Identify which cell holds the provided text, then report its [X, Y] central coordinate. 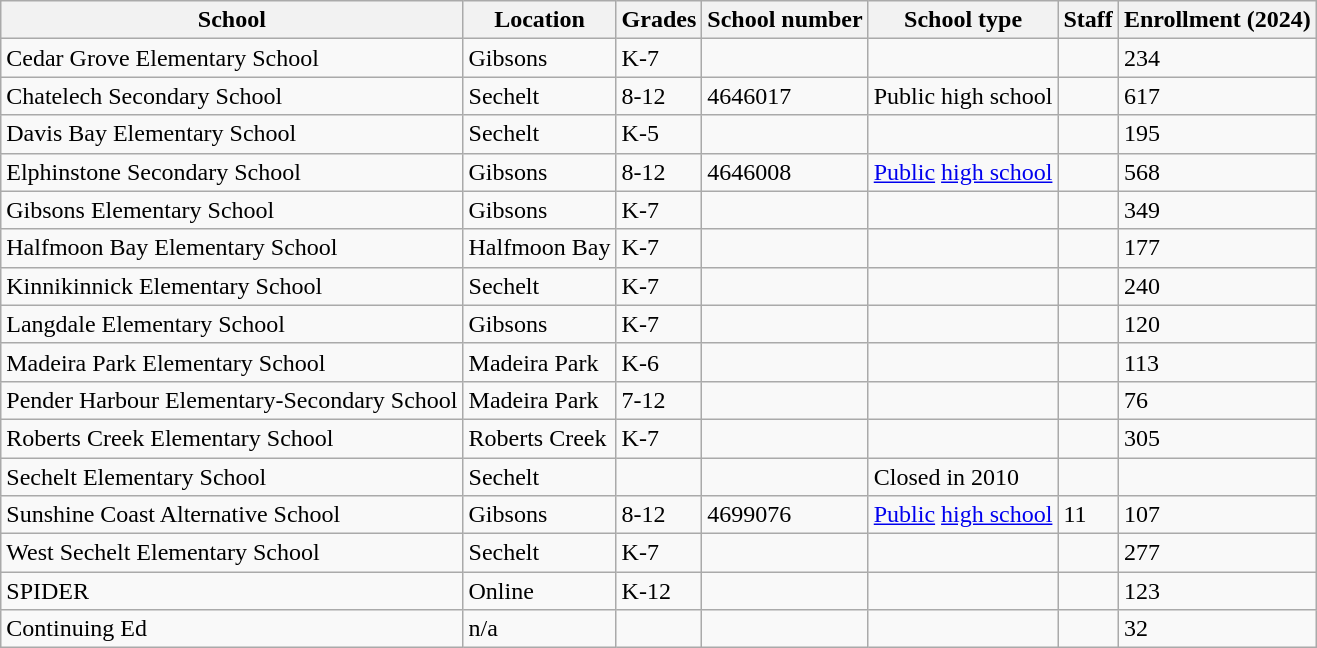
Staff [1088, 20]
Langdale Elementary School [232, 324]
Roberts Creek [540, 438]
177 [1217, 248]
11 [1088, 515]
Madeira Park Elementary School [232, 362]
4646008 [785, 172]
4646017 [785, 96]
Kinnikinnick Elementary School [232, 286]
Davis Bay Elementary School [232, 134]
349 [1217, 210]
Roberts Creek Elementary School [232, 438]
School [232, 20]
K-12 [659, 591]
113 [1217, 362]
n/a [540, 629]
234 [1217, 58]
Chatelech Secondary School [232, 96]
Closed in 2010 [963, 477]
277 [1217, 553]
Grades [659, 20]
Cedar Grove Elementary School [232, 58]
Sunshine Coast Alternative School [232, 515]
Elphinstone Secondary School [232, 172]
4699076 [785, 515]
Gibsons Elementary School [232, 210]
K-5 [659, 134]
240 [1217, 286]
107 [1217, 515]
West Sechelt Elementary School [232, 553]
Pender Harbour Elementary-Secondary School [232, 400]
School number [785, 20]
617 [1217, 96]
195 [1217, 134]
SPIDER [232, 591]
7-12 [659, 400]
76 [1217, 400]
568 [1217, 172]
Location [540, 20]
Online [540, 591]
Enrollment (2024) [1217, 20]
123 [1217, 591]
Halfmoon Bay Elementary School [232, 248]
Halfmoon Bay [540, 248]
Sechelt Elementary School [232, 477]
120 [1217, 324]
Continuing Ed [232, 629]
32 [1217, 629]
305 [1217, 438]
School type [963, 20]
K-6 [659, 362]
